Extract the (X, Y) coordinate from the center of the cell holding the provided text.  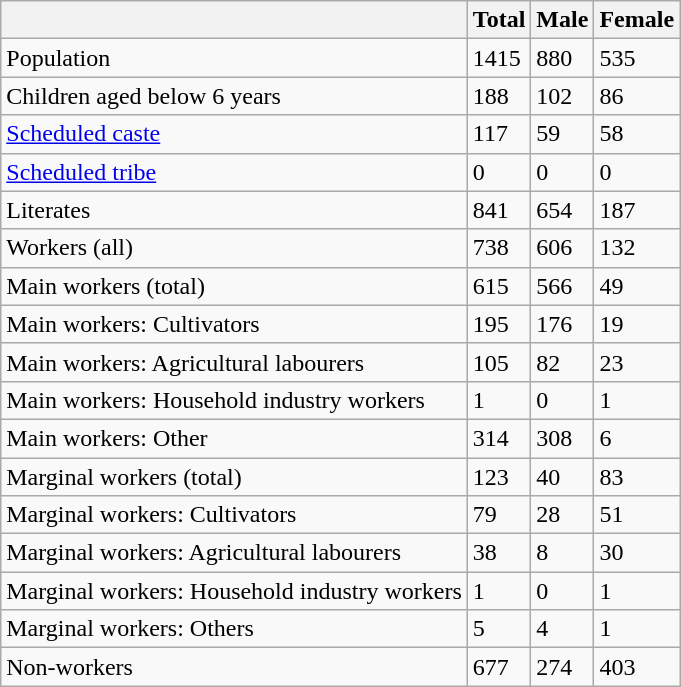
314 (499, 438)
4 (562, 629)
Total (499, 20)
82 (562, 362)
187 (637, 210)
Marginal workers: Others (234, 629)
83 (637, 477)
38 (499, 553)
841 (499, 210)
654 (562, 210)
606 (562, 248)
677 (499, 667)
6 (637, 438)
30 (637, 553)
79 (499, 515)
566 (562, 286)
Literates (234, 210)
123 (499, 477)
49 (637, 286)
615 (499, 286)
Workers (all) (234, 248)
28 (562, 515)
Female (637, 20)
Non-workers (234, 667)
132 (637, 248)
19 (637, 324)
Scheduled caste (234, 134)
Main workers: Other (234, 438)
403 (637, 667)
59 (562, 134)
188 (499, 96)
58 (637, 134)
86 (637, 96)
Children aged below 6 years (234, 96)
Main workers: Household industry workers (234, 400)
738 (499, 248)
Marginal workers (total) (234, 477)
51 (637, 515)
Main workers: Agricultural labourers (234, 362)
176 (562, 324)
880 (562, 58)
1415 (499, 58)
Scheduled tribe (234, 172)
Male (562, 20)
535 (637, 58)
Marginal workers: Agricultural labourers (234, 553)
195 (499, 324)
117 (499, 134)
Marginal workers: Household industry workers (234, 591)
308 (562, 438)
8 (562, 553)
Population (234, 58)
Main workers (total) (234, 286)
5 (499, 629)
23 (637, 362)
274 (562, 667)
40 (562, 477)
102 (562, 96)
Marginal workers: Cultivators (234, 515)
Main workers: Cultivators (234, 324)
105 (499, 362)
